Return [x, y] of the center of cell containing provided text 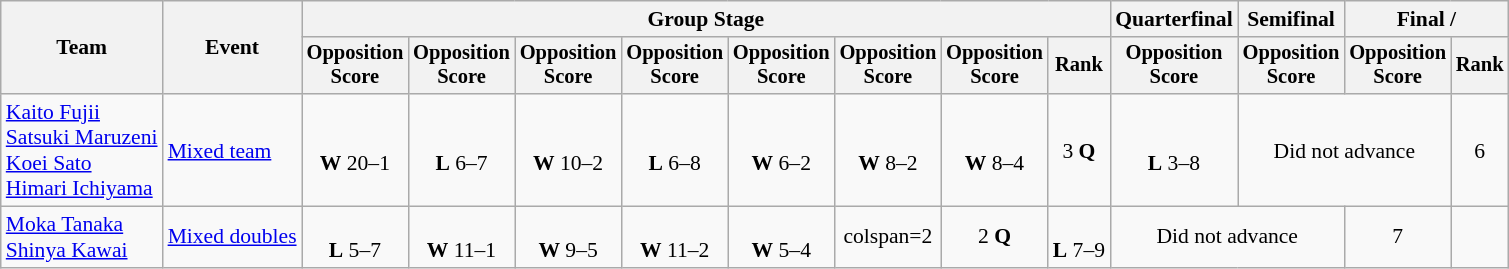
6 [1480, 150]
W 20–1 [356, 150]
7 [1398, 238]
Moka TanakaShinya Kawai [82, 238]
W 5–4 [782, 238]
W 10–2 [568, 150]
Mixed doubles [232, 238]
L 5–7 [356, 238]
W 11–1 [462, 238]
Kaito FujiiSatsuki MaruzeniKoei SatoHimari Ichiyama [82, 150]
2 Q [994, 238]
L 7–9 [1079, 238]
W 6–2 [782, 150]
Event [232, 48]
Team [82, 48]
Mixed team [232, 150]
Quarterfinal [1174, 19]
L 6–7 [462, 150]
W 8–4 [994, 150]
colspan=2 [888, 238]
W 9–5 [568, 238]
L 3–8 [1174, 150]
Semifinal [1292, 19]
W 11–2 [674, 238]
W 8–2 [888, 150]
L 6–8 [674, 150]
Final / [1426, 19]
3 Q [1079, 150]
Group Stage [706, 19]
